Return [x, y] of the center of cell containing provided text 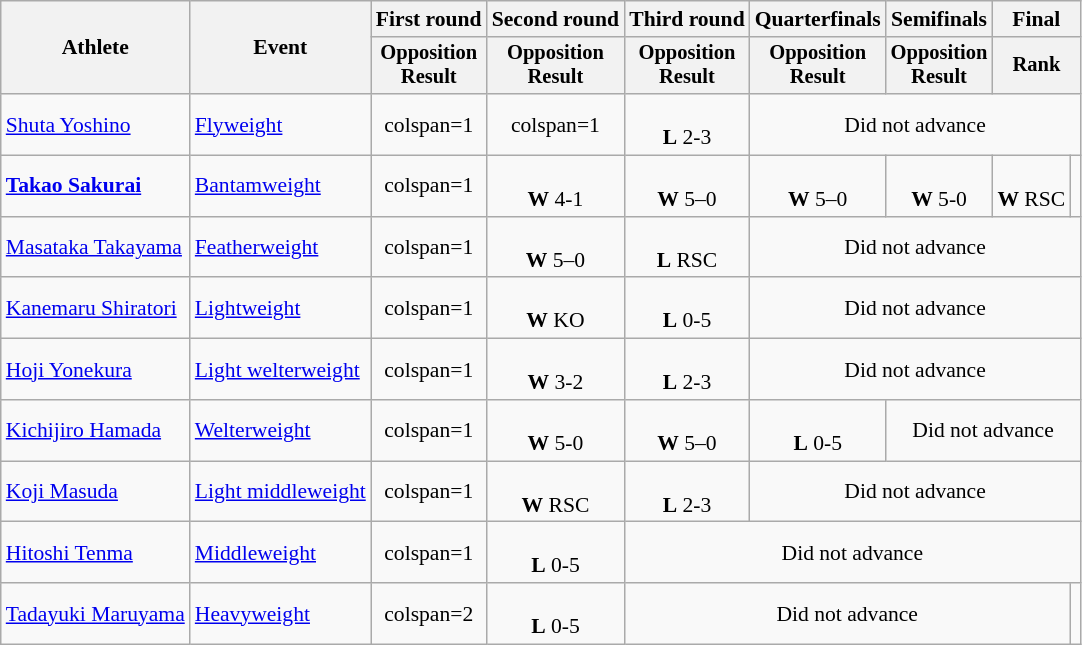
Kanemaru Shiratori [96, 308]
Lightweight [280, 308]
Second round [556, 19]
L RSC [687, 248]
W 3-2 [556, 370]
Tadayuki Maruyama [96, 614]
Hitoshi Tenma [96, 552]
Athlete [96, 48]
Featherweight [280, 248]
Quarterfinals [818, 19]
Welterweight [280, 430]
Light middleweight [280, 492]
Semifinals [940, 19]
Event [280, 48]
Heavyweight [280, 614]
W 4-1 [556, 186]
Rank [1036, 66]
Bantamweight [280, 186]
First round [429, 19]
Flyweight [280, 124]
Final [1036, 19]
Koji Masuda [96, 492]
Shuta Yoshino [96, 124]
Kichijiro Hamada [96, 430]
colspan=2 [429, 614]
Light welterweight [280, 370]
Hoji Yonekura [96, 370]
Third round [687, 19]
Masataka Takayama [96, 248]
Middleweight [280, 552]
Takao Sakurai [96, 186]
W KO [556, 308]
